Provide the [X, Y] coordinate of the cell's center where the given text is located.  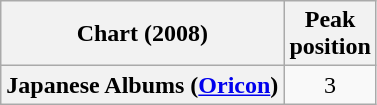
3 [330, 85]
Chart (2008) [142, 34]
Peakposition [330, 34]
Japanese Albums (Oricon) [142, 85]
